Extract the (x, y) coordinate from the center of the cell holding the provided text.  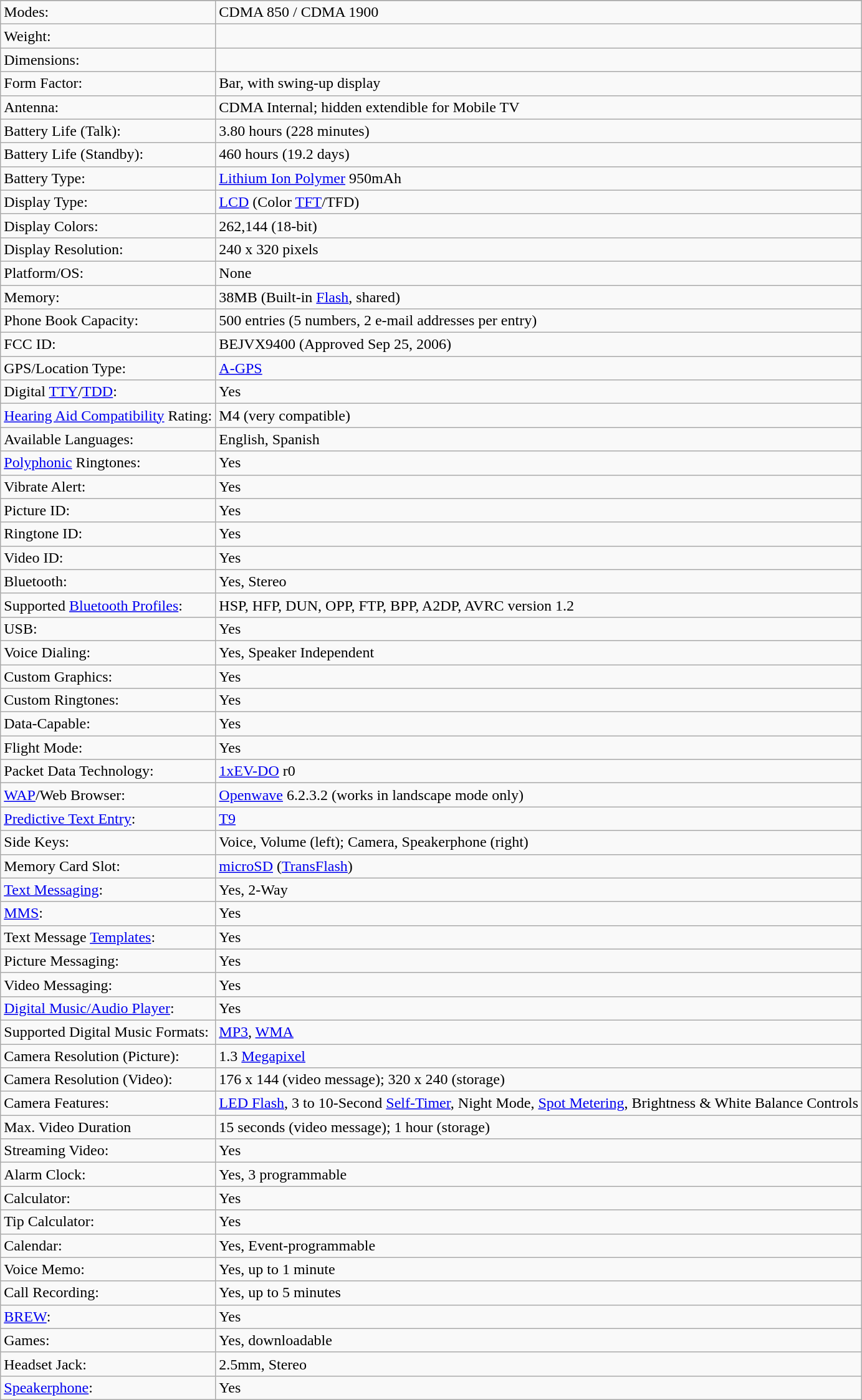
Antenna: (108, 107)
Ringtone ID: (108, 534)
Voice Dialing: (108, 652)
Memory: (108, 297)
T9 (539, 819)
CDMA 850 / CDMA 1900 (539, 12)
MP3, WMA (539, 1032)
Alarm Clock: (108, 1174)
15 seconds (video message); 1 hour (storage) (539, 1127)
LED Flash, 3 to 10-Second Self-Timer, Night Mode, Spot Metering, Brightness & White Balance Controls (539, 1103)
A-GPS (539, 368)
240 x 320 pixels (539, 249)
Voice, Volume (left); Camera, Speakerphone (right) (539, 842)
Platform/OS: (108, 273)
Flight Mode: (108, 748)
Yes, up to 1 minute (539, 1269)
Text Message Templates: (108, 937)
None (539, 273)
Yes, Speaker Independent (539, 652)
460 hours (19.2 days) (539, 155)
Side Keys: (108, 842)
Data-Capable: (108, 724)
Speakerphone: (108, 1388)
Streaming Video: (108, 1151)
Available Languages: (108, 439)
Bluetooth: (108, 581)
500 entries (5 numbers, 2 e-mail addresses per entry) (539, 321)
Supported Digital Music Formats: (108, 1032)
Custom Graphics: (108, 676)
Battery Life (Talk): (108, 131)
Games: (108, 1340)
BREW: (108, 1317)
Digital Music/Audio Player: (108, 1008)
Weight: (108, 36)
Yes, downloadable (539, 1340)
Polyphonic Ringtones: (108, 463)
Text Messaging: (108, 890)
Lithium Ion Polymer 950mAh (539, 178)
BEJVX9400 (Approved Sep 25, 2006) (539, 345)
Supported Bluetooth Profiles: (108, 605)
2.5mm, Stereo (539, 1364)
Yes, 3 programmable (539, 1174)
Camera Resolution (Picture): (108, 1056)
Digital TTY/TDD: (108, 392)
Video ID: (108, 558)
Yes, Stereo (539, 581)
Memory Card Slot: (108, 866)
1.3 Megapixel (539, 1056)
Modes: (108, 12)
1xEV-DO r0 (539, 771)
Vibrate Alert: (108, 487)
FCC ID: (108, 345)
Calendar: (108, 1245)
Bar, with swing-up display (539, 83)
Custom Ringtones: (108, 700)
176 x 144 (video message); 320 x 240 (storage) (539, 1080)
Camera Resolution (Video): (108, 1080)
Battery Life (Standby): (108, 155)
Packet Data Technology: (108, 771)
Picture Messaging: (108, 961)
Calculator: (108, 1198)
38MB (Built-in Flash, shared) (539, 297)
Headset Jack: (108, 1364)
Display Resolution: (108, 249)
Display Type: (108, 202)
Call Recording: (108, 1293)
GPS/Location Type: (108, 368)
Video Messaging: (108, 984)
Voice Memo: (108, 1269)
CDMA Internal; hidden extendible for Mobile TV (539, 107)
Yes, 2-Way (539, 890)
HSP, HFP, DUN, OPP, FTP, BPP, A2DP, AVRC version 1.2 (539, 605)
Tip Calculator: (108, 1222)
Form Factor: (108, 83)
M4 (very compatible) (539, 416)
Yes, up to 5 minutes (539, 1293)
microSD (TransFlash) (539, 866)
Openwave 6.2.3.2 (works in landscape mode only) (539, 795)
Phone Book Capacity: (108, 321)
MMS: (108, 913)
English, Spanish (539, 439)
Max. Video Duration (108, 1127)
LCD (Color TFT/TFD) (539, 202)
3.80 hours (228 minutes) (539, 131)
Predictive Text Entry: (108, 819)
Dimensions: (108, 60)
Yes, Event-programmable (539, 1245)
Camera Features: (108, 1103)
Picture ID: (108, 510)
Hearing Aid Compatibility Rating: (108, 416)
Battery Type: (108, 178)
262,144 (18-bit) (539, 226)
USB: (108, 629)
Display Colors: (108, 226)
WAP/Web Browser: (108, 795)
